Capture the cell that displays the provided text and extract its [X, Y] central coordinate. 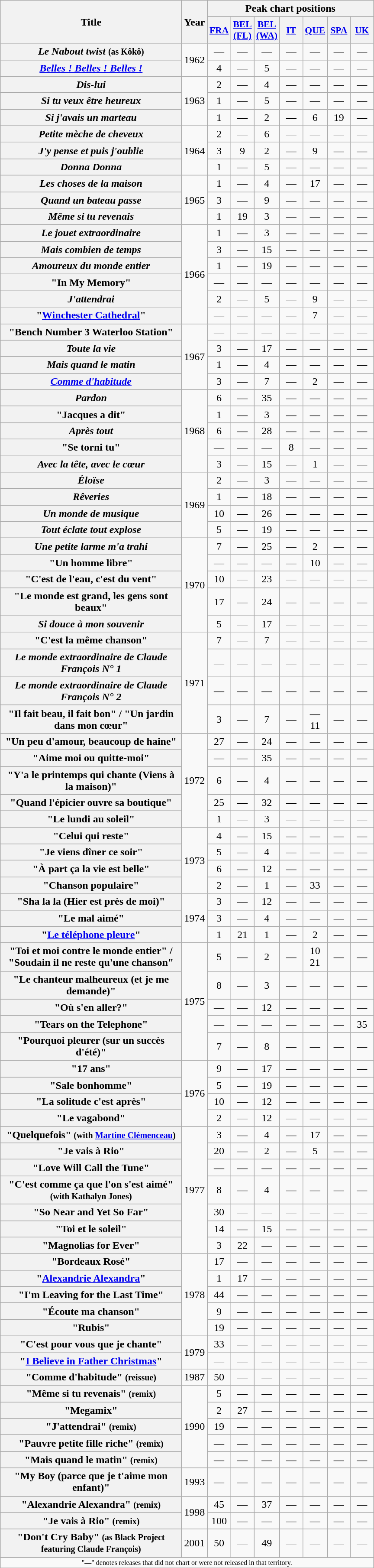
"My Boy (parce que je t'aime mon enfant)" [91, 1482]
IT [291, 30]
Si j'avais un marteau [91, 117]
"Don't Cry Baby" (as Black Project featuring Claude François) [91, 1543]
"Le mal aimé" [91, 918]
Amoureux du monde entier [91, 266]
Toute la vie [91, 348]
"C'est la même chanson" [91, 640]
23 [267, 579]
100 [219, 1521]
Éloïse [91, 480]
Quand un bateau passe [91, 200]
Si douce à mon souvenir [91, 624]
"Je vais à Rio" [91, 1151]
1971 [195, 683]
BEL (WA) [267, 30]
1021 [315, 957]
"Écoute ma chanson" [91, 1311]
Les choses de la maison [91, 183]
"Quand l'épicier ouvre sa boutique" [91, 803]
1972 [195, 780]
Si tu veux être heureux [91, 101]
"Se torni tu" [91, 447]
1973 [195, 860]
"Winchester Cathedral" [91, 315]
28 [267, 431]
UK [362, 30]
"Toi et le soleil" [91, 1229]
"I'm Leaving for the Last Time" [91, 1295]
14 [219, 1229]
"Un homme libre" [91, 563]
J'attendrai [91, 299]
"Un peu d'amour, beaucoup de haine" [91, 741]
Rêveries [91, 497]
Même si tu revenais [91, 217]
"Y'a le printemps qui chante (Viens à la maison)" [91, 780]
Le Nabout twist (as Kôkô) [91, 52]
"Le monde est grand, les gens sont beaux" [91, 601]
2001 [195, 1543]
"Megamix" [91, 1410]
1998 [195, 1513]
1970 [195, 585]
Comme d'habitude [91, 381]
1966 [195, 274]
18 [267, 497]
1967 [195, 357]
"C'est comme ça que l'on s'est aimé" (with Kathalyn Jones) [91, 1190]
"Le téléphone pleure" [91, 935]
Avec la tête, avec le cœur [91, 464]
21 [242, 935]
"Pauvre petite fille riche" (remix) [91, 1443]
Year [195, 22]
"Alexandrie Alexandra" [91, 1278]
1969 [195, 505]
45 [219, 1504]
"I Believe in Father Christmas" [91, 1361]
Le jouet extraordinaire [91, 233]
"Quelquefois" (with Martine Clémenceau) [91, 1135]
Après tout [91, 431]
Petite mèche de cheveux [91, 134]
"La solitude c'est après" [91, 1102]
"C'est pour vous que je chante" [91, 1344]
"Sale bonhomme" [91, 1085]
"Comme d'habitude" (reissue) [91, 1377]
1965 [195, 200]
Pardon [91, 398]
30 [219, 1212]
Mais quand le matin [91, 365]
37 [267, 1504]
"Tears on the Telephone" [91, 1024]
Le monde extraordinaire de Claude François N° 2 [91, 691]
—11 [315, 719]
"In My Memory" [91, 282]
"Toi et moi contre le monde entier" / "Soudain il ne reste qu'une chanson" [91, 957]
"Pourquoi pleurer (sur un succès d'été)" [91, 1046]
1979 [195, 1352]
Le monde extraordinaire de Claude François N° 1 [91, 663]
1963 [195, 101]
SPA [339, 30]
BEL (FL) [242, 30]
FRA [219, 30]
1964 [195, 150]
"Alexandrie Alexandra" (remix) [91, 1504]
22 [242, 1245]
Belles ! Belles ! Belles ! [91, 68]
1975 [195, 1002]
"Même si tu revenais" (remix) [91, 1394]
"Bordeaux Rosé" [91, 1262]
"Jacques a dit" [91, 414]
Title [91, 22]
J'y pense et puis j'oublie [91, 150]
"Bench Number 3 Waterloo Station" [91, 332]
"Il fait beau, il fait bon" / "Un jardin dans mon cœur" [91, 719]
Une petite larme m'a trahi [91, 546]
"Je vais à Rio" (remix) [91, 1521]
"Love Will Call the Tune" [91, 1168]
49 [267, 1543]
32 [267, 803]
Mais combien de temps [91, 250]
1977 [195, 1190]
1987 [195, 1377]
"Aime moi ou quitte-moi" [91, 758]
1993 [195, 1482]
1968 [195, 431]
QUE [315, 30]
"—" denotes releases that did not chart or were not released in that territory. [187, 1562]
"Je viens dîner ce soir" [91, 852]
1990 [195, 1427]
"Sha la la (Hier est près de moi)" [91, 902]
"À part ça la vie est belle" [91, 869]
Tout éclate tout explose [91, 530]
1974 [195, 918]
Peak chart positions [290, 9]
1962 [195, 60]
"So Near and Yet So Far" [91, 1212]
"Le chanteur malheureux (et je me demande)" [91, 985]
1978 [195, 1295]
"J'attendrai" (remix) [91, 1427]
Un monde de musique [91, 513]
"Le vagabond" [91, 1118]
Donna Donna [91, 167]
"17 ans" [91, 1068]
"Magnolias for Ever" [91, 1245]
"Le lundi au soleil" [91, 819]
20 [219, 1151]
"Celui qui reste" [91, 836]
"C'est de l'eau, c'est du vent" [91, 579]
"Chanson populaire" [91, 885]
26 [267, 513]
"Mais quand le matin" (remix) [91, 1460]
1976 [195, 1093]
Dis-lui [91, 84]
"Où s'en aller?" [91, 1007]
44 [219, 1295]
"Rubis" [91, 1328]
